Detect which cell encompasses the target text, then output its (X, Y) center coordinate. 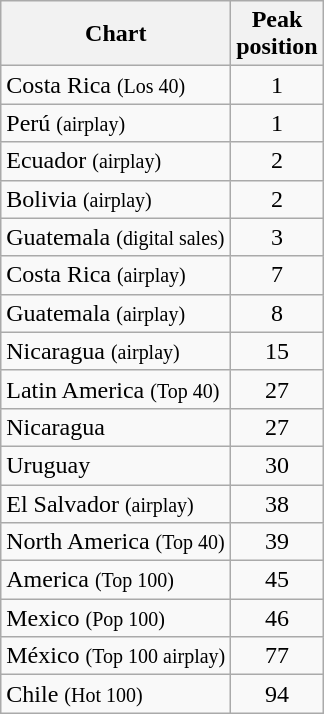
Guatemala (airplay) (116, 313)
94 (277, 694)
46 (277, 618)
Nicaragua (116, 427)
El Salvador (airplay) (116, 503)
38 (277, 503)
Peakposition (277, 34)
8 (277, 313)
Chart (116, 34)
30 (277, 465)
Perú (airplay) (116, 123)
Mexico (Pop 100) (116, 618)
Uruguay (116, 465)
Costa Rica (Los 40) (116, 85)
Chile (Hot 100) (116, 694)
Nicaragua (airplay) (116, 351)
Costa Rica (airplay) (116, 275)
Guatemala (digital sales) (116, 237)
Ecuador (airplay) (116, 161)
7 (277, 275)
15 (277, 351)
Bolivia (airplay) (116, 199)
39 (277, 542)
America (Top 100) (116, 580)
México (Top 100 airplay) (116, 656)
North America (Top 40) (116, 542)
45 (277, 580)
3 (277, 237)
77 (277, 656)
Latin America (Top 40) (116, 389)
